Identify which cell holds the provided text, then report its (x, y) central coordinate. 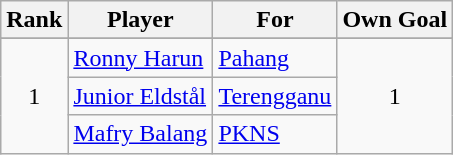
Pahang (275, 58)
Rank (34, 20)
Own Goal (395, 20)
Terengganu (275, 96)
Mafry Balang (140, 134)
Ronny Harun (140, 58)
For (275, 20)
Junior Eldstål (140, 96)
PKNS (275, 134)
Player (140, 20)
